Locate the cell with the specified text and output its (X, Y) center coordinate. 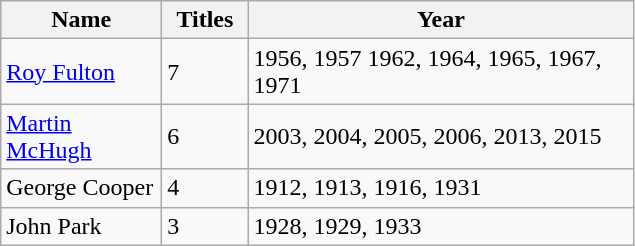
1928, 1929, 1933 (441, 226)
1956, 1957 1962, 1964, 1965, 1967, 1971 (441, 72)
Roy Fulton (82, 72)
2003, 2004, 2005, 2006, 2013, 2015 (441, 136)
Martin McHugh (82, 136)
1912, 1913, 1916, 1931 (441, 188)
6 (205, 136)
7 (205, 72)
John Park (82, 226)
Year (441, 20)
3 (205, 226)
George Cooper (82, 188)
4 (205, 188)
Titles (205, 20)
Name (82, 20)
